Return the (x, y) coordinate for the center point of the cell that contains the specified text.  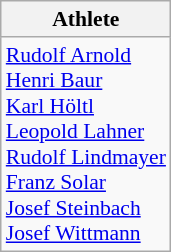
Rudolf ArnoldHenri BaurKarl HöltlLeopold LahnerRudolf LindmayerFranz SolarJosef SteinbachJosef Wittmann (86, 144)
Athlete (86, 19)
